Scan for the cell matching the given text and deliver its [x, y] coordinate at center. 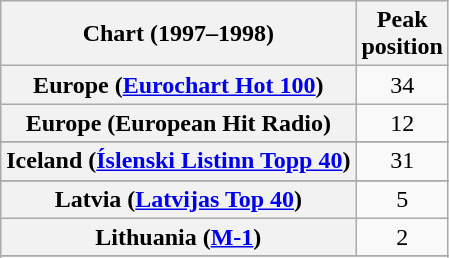
Iceland (Íslenski Listinn Topp 40) [178, 161]
34 [402, 85]
Europe (Eurochart Hot 100) [178, 85]
5 [402, 199]
Chart (1997–1998) [178, 34]
Europe (European Hit Radio) [178, 123]
2 [402, 237]
Latvia (Latvijas Top 40) [178, 199]
12 [402, 123]
31 [402, 161]
Peakposition [402, 34]
Lithuania (M-1) [178, 237]
